Scan for the cell matching the given text and deliver its (x, y) coordinate at center. 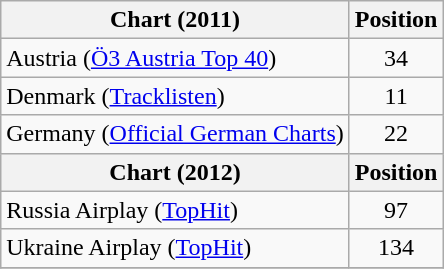
Austria (Ö3 Austria Top 40) (175, 58)
Germany (Official German Charts) (175, 134)
34 (396, 58)
Ukraine Airplay (TopHit) (175, 248)
11 (396, 96)
97 (396, 210)
Chart (2012) (175, 172)
Russia Airplay (TopHit) (175, 210)
Chart (2011) (175, 20)
134 (396, 248)
Denmark (Tracklisten) (175, 96)
22 (396, 134)
